Find where the given text appears and provide that cell's center as [x, y] coordinate. 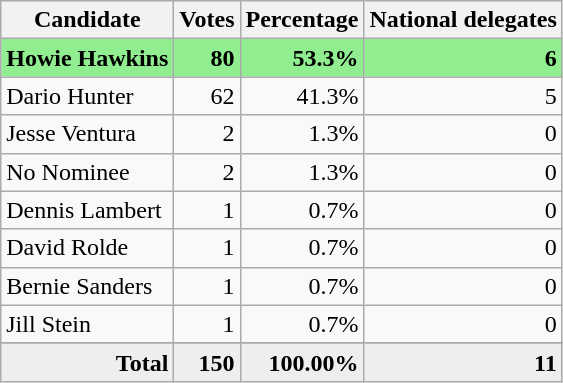
53.3% [302, 58]
6 [463, 58]
100.00% [302, 362]
62 [207, 96]
No Nominee [88, 172]
Percentage [302, 20]
Dennis Lambert [88, 210]
Jill Stein [88, 324]
150 [207, 362]
Jesse Ventura [88, 134]
David Rolde [88, 248]
Candidate [88, 20]
5 [463, 96]
National delegates [463, 20]
80 [207, 58]
Votes [207, 20]
11 [463, 362]
Total [88, 362]
Dario Hunter [88, 96]
Howie Hawkins [88, 58]
41.3% [302, 96]
Bernie Sanders [88, 286]
